Output the (X, Y) coordinate of the center of the cell containing the given text.  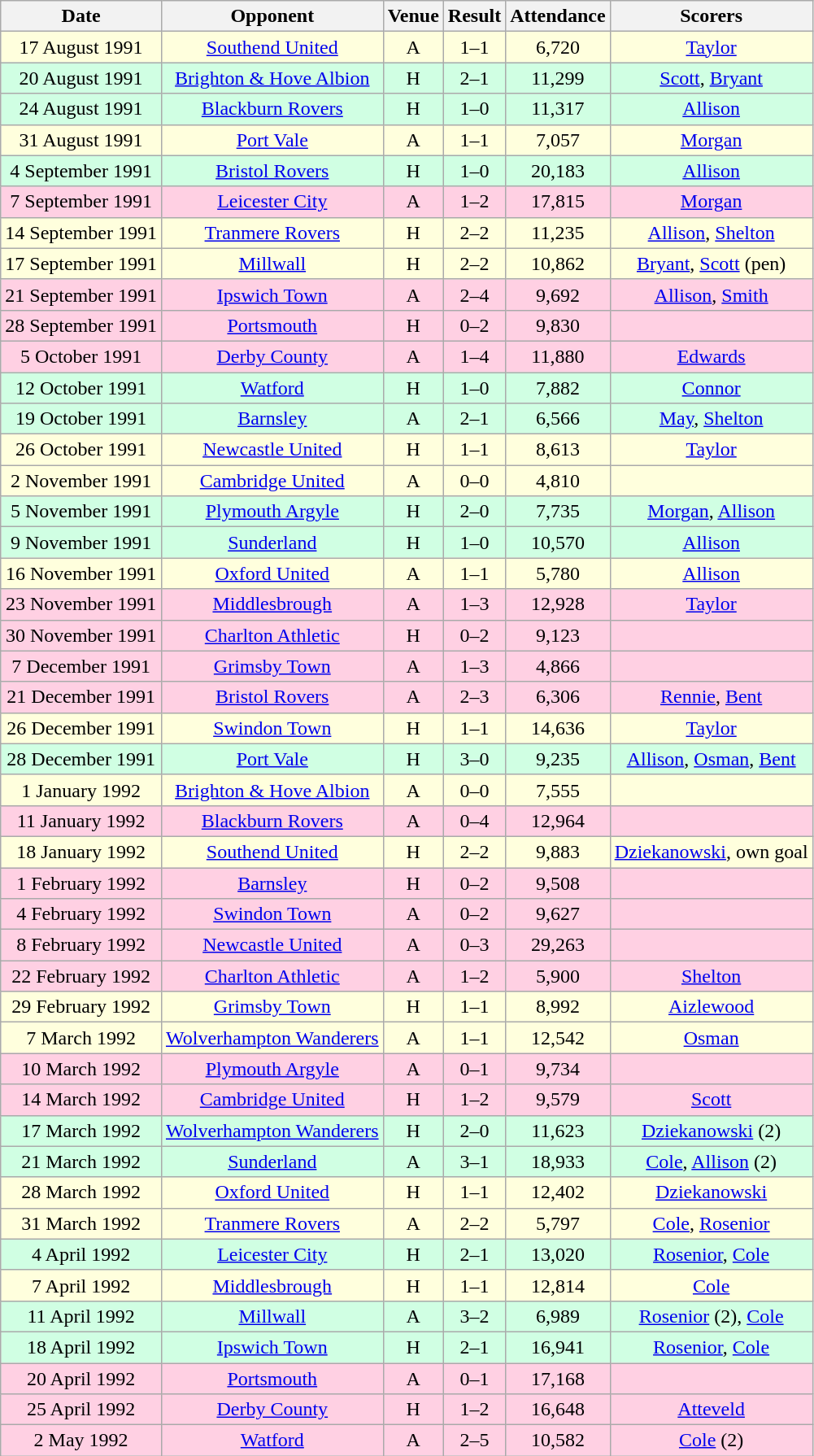
17,168 (558, 1379)
9,579 (558, 1100)
0–3 (474, 945)
1–4 (474, 356)
6,989 (558, 1316)
1 February 1992 (81, 883)
10,570 (558, 543)
17 August 1991 (81, 47)
9,627 (558, 914)
17,815 (558, 202)
9,235 (558, 759)
14 March 1992 (81, 1100)
7 March 1992 (81, 1038)
6,306 (558, 697)
12,928 (558, 604)
18 January 1992 (81, 852)
10,582 (558, 1441)
17 March 1992 (81, 1131)
Connor (711, 388)
7,057 (558, 140)
11 April 1992 (81, 1316)
Attendance (558, 16)
20 August 1991 (81, 78)
5,797 (558, 1223)
17 September 1991 (81, 264)
Scott, Bryant (711, 78)
28 December 1991 (81, 759)
6,566 (558, 419)
Bryant, Scott (pen) (711, 264)
Rosenior (2), Cole (711, 1316)
29,263 (558, 945)
Edwards (711, 356)
23 November 1991 (81, 604)
21 September 1991 (81, 294)
Cole (2) (711, 1441)
29 February 1992 (81, 1007)
11,235 (558, 233)
10,862 (558, 264)
5 November 1991 (81, 512)
12,964 (558, 821)
8,613 (558, 450)
24 August 1991 (81, 109)
30 November 1991 (81, 635)
28 March 1992 (81, 1192)
14,636 (558, 728)
20 April 1992 (81, 1379)
9 November 1991 (81, 543)
0–4 (474, 821)
4,810 (558, 481)
18 April 1992 (81, 1347)
1 January 1992 (81, 790)
4 February 1992 (81, 914)
Cole, Rosenior (711, 1223)
Result (474, 16)
2–5 (474, 1441)
31 March 1992 (81, 1223)
2 May 1992 (81, 1441)
25 April 1992 (81, 1410)
4 April 1992 (81, 1254)
Scott (711, 1100)
Dziekanowski (711, 1192)
10 March 1992 (81, 1069)
Rennie, Bent (711, 697)
11,880 (558, 356)
12 October 1991 (81, 388)
7,882 (558, 388)
8 February 1992 (81, 945)
Morgan, Allison (711, 512)
5,780 (558, 573)
Allison, Smith (711, 294)
11,317 (558, 109)
7 September 1991 (81, 202)
12,402 (558, 1192)
9,734 (558, 1069)
12,814 (558, 1285)
8,992 (558, 1007)
Dziekanowski (2) (711, 1131)
3–2 (474, 1316)
4,866 (558, 666)
Atteveld (711, 1410)
31 August 1991 (81, 140)
11,299 (558, 78)
21 December 1991 (81, 697)
21 March 1992 (81, 1162)
Cole (711, 1285)
7,555 (558, 790)
3–0 (474, 759)
9,883 (558, 852)
Allison, Shelton (711, 233)
11,623 (558, 1131)
Aizlewood (711, 1007)
16 November 1991 (81, 573)
Venue (413, 16)
26 October 1991 (81, 450)
7,735 (558, 512)
22 February 1992 (81, 976)
26 December 1991 (81, 728)
9,508 (558, 883)
4 September 1991 (81, 171)
9,830 (558, 325)
6,720 (558, 47)
9,692 (558, 294)
5,900 (558, 976)
2–3 (474, 697)
16,648 (558, 1410)
16,941 (558, 1347)
18,933 (558, 1162)
Osman (711, 1038)
Scorers (711, 16)
11 January 1992 (81, 821)
13,020 (558, 1254)
5 October 1991 (81, 356)
Opponent (272, 16)
19 October 1991 (81, 419)
7 December 1991 (81, 666)
Allison, Osman, Bent (711, 759)
Shelton (711, 976)
14 September 1991 (81, 233)
9,123 (558, 635)
28 September 1991 (81, 325)
May, Shelton (711, 419)
Dziekanowski, own goal (711, 852)
20,183 (558, 171)
Date (81, 16)
3–1 (474, 1162)
7 April 1992 (81, 1285)
Cole, Allison (2) (711, 1162)
2 November 1991 (81, 481)
2–4 (474, 294)
12,542 (558, 1038)
